From the cell containing the given text, extract its center point as (x, y) coordinate. 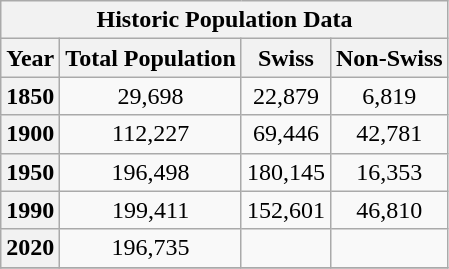
16,353 (389, 172)
1900 (30, 134)
152,601 (286, 210)
1950 (30, 172)
Total Population (151, 58)
22,879 (286, 96)
Swiss (286, 58)
Historic Population Data (224, 20)
6,819 (389, 96)
Year (30, 58)
112,227 (151, 134)
46,810 (389, 210)
196,498 (151, 172)
180,145 (286, 172)
1990 (30, 210)
2020 (30, 248)
1850 (30, 96)
199,411 (151, 210)
29,698 (151, 96)
Non-Swiss (389, 58)
42,781 (389, 134)
69,446 (286, 134)
196,735 (151, 248)
